Return the [X, Y] coordinate for the center point of the cell that contains the specified text.  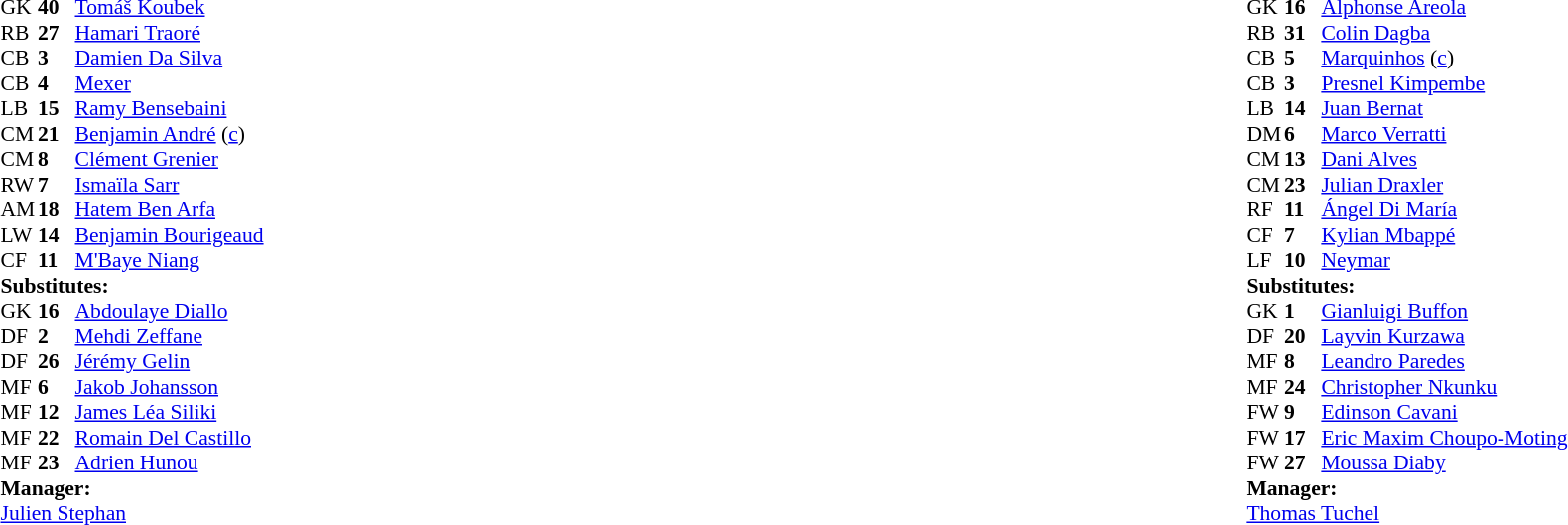
Neymar [1444, 261]
Kylian Mbappé [1444, 235]
Presnel Kimpembe [1444, 83]
RF [1265, 209]
12 [57, 412]
DM [1265, 134]
Dani Alves [1444, 160]
22 [57, 438]
Marquinhos (c) [1444, 59]
Gianluigi Buffon [1444, 311]
4 [57, 83]
Julian Draxler [1444, 185]
LW [19, 235]
20 [1303, 336]
Clément Grenier [170, 160]
5 [1303, 59]
Abdoulaye Diallo [170, 311]
Juan Bernat [1444, 108]
Hamari Traoré [170, 33]
Adrien Hunou [170, 463]
Benjamin André (c) [170, 134]
Ramy Bensebaini [170, 108]
17 [1303, 438]
Colin Dagba [1444, 33]
21 [57, 134]
24 [1303, 387]
Ángel Di María [1444, 209]
Ismaïla Sarr [170, 185]
Eric Maxim Choupo-Moting [1444, 438]
Layvin Kurzawa [1444, 336]
Damien Da Silva [170, 59]
9 [1303, 412]
10 [1303, 261]
LF [1265, 261]
Jakob Johansson [170, 387]
13 [1303, 160]
Mehdi Zeffane [170, 336]
1 [1303, 311]
2 [57, 336]
RW [19, 185]
31 [1303, 33]
Romain Del Castillo [170, 438]
Jérémy Gelin [170, 362]
26 [57, 362]
Edinson Cavani [1444, 412]
18 [57, 209]
Hatem Ben Arfa [170, 209]
15 [57, 108]
16 [57, 311]
Marco Verratti [1444, 134]
AM [19, 209]
James Léa Siliki [170, 412]
M'Baye Niang [170, 261]
Mexer [170, 83]
Leandro Paredes [1444, 362]
Christopher Nkunku [1444, 387]
Benjamin Bourigeaud [170, 235]
Moussa Diaby [1444, 463]
